Search for the cell housing the specified text and yield its [x, y] center coordinate. 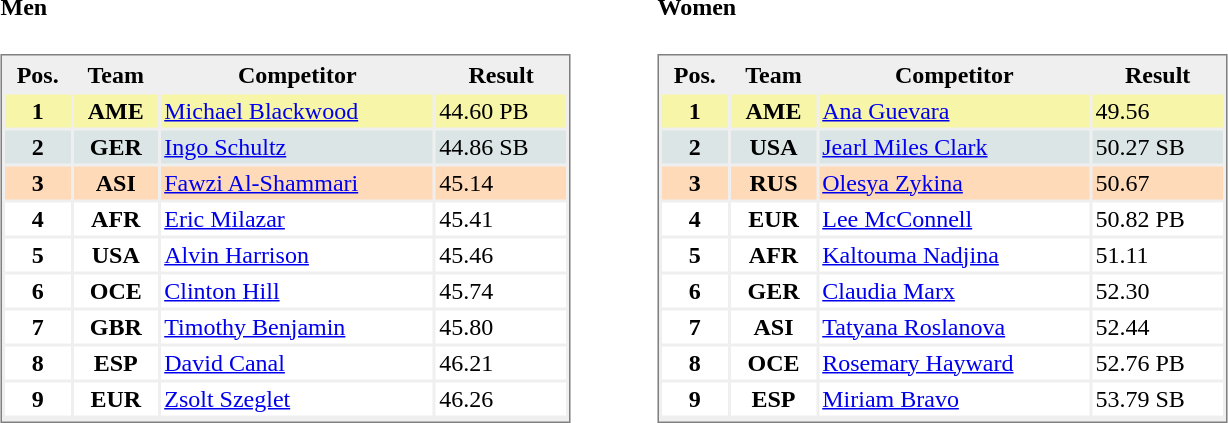
45.74 [501, 290]
52.30 [1158, 290]
Zsolt Szeglet [297, 398]
49.56 [1158, 110]
Claudia Marx [954, 290]
Michael Blackwood [297, 110]
Clinton Hill [297, 290]
52.76 PB [1158, 362]
Alvin Harrison [297, 254]
Lee McConnell [954, 218]
46.21 [501, 362]
51.11 [1158, 254]
45.14 [501, 182]
44.60 PB [501, 110]
Tatyana Roslanova [954, 326]
Rosemary Hayward [954, 362]
Jearl Miles Clark [954, 146]
44.86 SB [501, 146]
Kaltouma Nadjina [954, 254]
Timothy Benjamin [297, 326]
53.79 SB [1158, 398]
52.44 [1158, 326]
46.26 [501, 398]
Ana Guevara [954, 110]
Ingo Schultz [297, 146]
45.41 [501, 218]
Miriam Bravo [954, 398]
David Canal [297, 362]
50.27 SB [1158, 146]
50.67 [1158, 182]
50.82 PB [1158, 218]
Fawzi Al-Shammari [297, 182]
45.80 [501, 326]
Eric Milazar [297, 218]
RUS [774, 182]
GBR [116, 326]
45.46 [501, 254]
Olesya Zykina [954, 182]
